Scan for the cell matching the given text and deliver its (X, Y) coordinate at center. 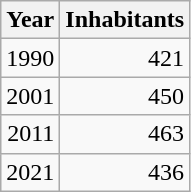
1990 (30, 58)
421 (125, 58)
463 (125, 134)
Inhabitants (125, 20)
2001 (30, 96)
2011 (30, 134)
450 (125, 96)
436 (125, 172)
Year (30, 20)
2021 (30, 172)
